From the cell containing the given text, extract its center point as (x, y) coordinate. 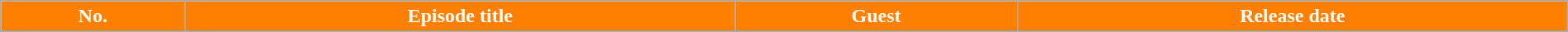
No. (93, 16)
Release date (1292, 16)
Episode title (460, 16)
Guest (877, 16)
